Return the [X, Y] coordinate for the center point of the cell that contains the specified text.  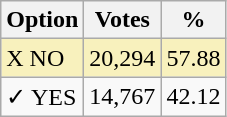
% [194, 20]
X NO [42, 58]
Votes [122, 20]
Option [42, 20]
42.12 [194, 97]
✓ YES [42, 97]
57.88 [194, 58]
14,767 [122, 97]
20,294 [122, 58]
